Pinpoint the cell where the given text exists, returning its (X, Y) midpoint coordinate. 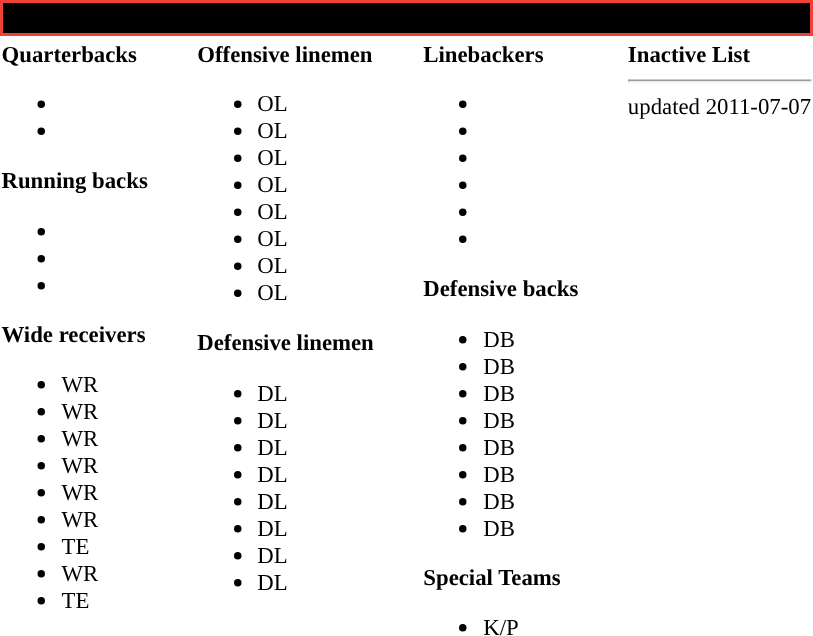
Germany National Football Team roster (406, 18)
